Extract the [X, Y] coordinate from the center of the cell holding the provided text.  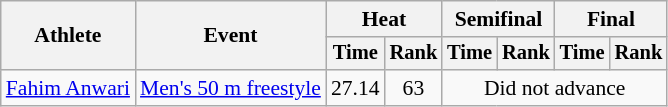
Men's 50 m freestyle [230, 88]
Final [611, 19]
27.14 [356, 88]
Heat [384, 19]
Semifinal [498, 19]
63 [414, 88]
Athlete [68, 36]
Fahim Anwari [68, 88]
Did not advance [554, 88]
Event [230, 36]
